For the text-containing cell, return its midpoint in (X, Y) coordinate format. 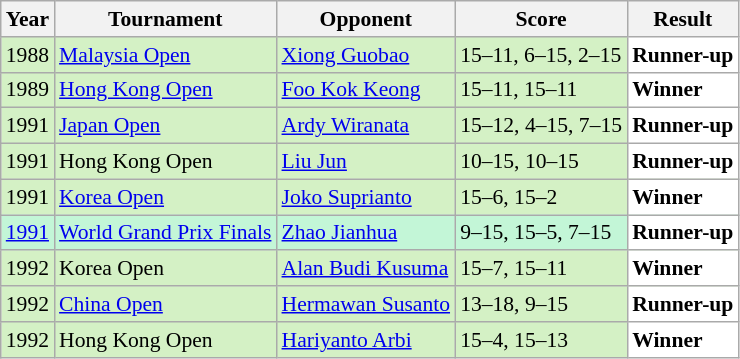
Result (682, 19)
Joko Suprianto (366, 197)
15–4, 15–13 (541, 340)
Foo Kok Keong (366, 90)
China Open (165, 304)
Opponent (366, 19)
1989 (28, 90)
Ardy Wiranata (366, 126)
15–6, 15–2 (541, 197)
Malaysia Open (165, 55)
Score (541, 19)
Tournament (165, 19)
Japan Open (165, 126)
13–18, 9–15 (541, 304)
15–11, 15–11 (541, 90)
Hariyanto Arbi (366, 340)
Zhao Jianhua (366, 233)
15–7, 15–11 (541, 269)
World Grand Prix Finals (165, 233)
Xiong Guobao (366, 55)
Alan Budi Kusuma (366, 269)
1988 (28, 55)
Year (28, 19)
15–12, 4–15, 7–15 (541, 126)
15–11, 6–15, 2–15 (541, 55)
10–15, 10–15 (541, 162)
Liu Jun (366, 162)
Hermawan Susanto (366, 304)
9–15, 15–5, 7–15 (541, 233)
